From the cell containing the given text, extract its center point as (X, Y) coordinate. 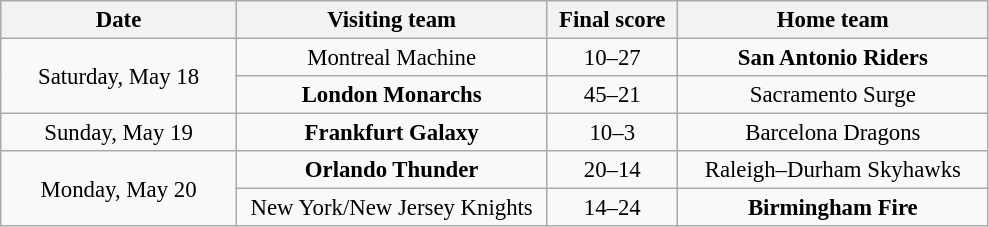
14–24 (612, 208)
20–14 (612, 170)
Birmingham Fire (834, 208)
Frankfurt Galaxy (392, 133)
Saturday, May 18 (119, 76)
Visiting team (392, 20)
Monday, May 20 (119, 188)
45–21 (612, 95)
Final score (612, 20)
Sacramento Surge (834, 95)
London Monarchs (392, 95)
Raleigh–Durham Skyhawks (834, 170)
Sunday, May 19 (119, 133)
Montreal Machine (392, 58)
San Antonio Riders (834, 58)
10–27 (612, 58)
10–3 (612, 133)
Orlando Thunder (392, 170)
Home team (834, 20)
Barcelona Dragons (834, 133)
Date (119, 20)
New York/New Jersey Knights (392, 208)
